Scan for the cell matching the given text and deliver its (x, y) coordinate at center. 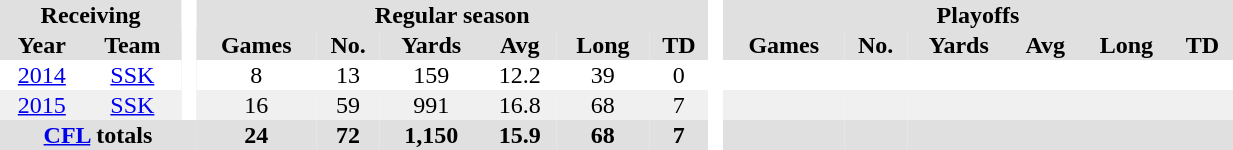
991 (432, 105)
12.2 (520, 75)
16.8 (520, 105)
Regular season (452, 15)
39 (603, 75)
0 (679, 75)
159 (432, 75)
72 (348, 135)
2014 (42, 75)
Playoffs (978, 15)
59 (348, 105)
1,150 (432, 135)
Receiving (90, 15)
24 (256, 135)
16 (256, 105)
2015 (42, 105)
15.9 (520, 135)
Team (133, 45)
Year (42, 45)
13 (348, 75)
8 (256, 75)
CFL totals (98, 135)
